Return the (X, Y) coordinate for the center point of the cell that contains the specified text.  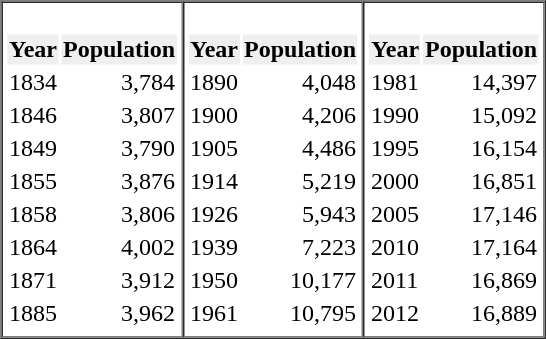
1950 (214, 281)
1914 (214, 181)
16,154 (482, 149)
2010 (396, 247)
1900 (214, 115)
4,486 (300, 149)
3,790 (120, 149)
3,807 (120, 115)
3,962 (120, 313)
1905 (214, 149)
1855 (34, 181)
3,876 (120, 181)
5,943 (300, 215)
Year Population 1981 14,397 1990 15,092 1995 16,154 2000 16,851 2005 17,146 2010 17,164 2011 16,869 2012 16,889 (454, 170)
1961 (214, 313)
Year Population 1834 3,784 1846 3,807 1849 3,790 1855 3,876 1858 3,806 1864 4,002 1871 3,912 1885 3,962 (92, 170)
2011 (396, 281)
15,092 (482, 115)
Year Population 1890 4,048 1900 4,206 1905 4,486 1914 5,219 1926 5,943 1939 7,223 1950 10,177 1961 10,795 (274, 170)
1834 (34, 83)
2005 (396, 215)
1846 (34, 115)
10,795 (300, 313)
14,397 (482, 83)
1939 (214, 247)
17,146 (482, 215)
2012 (396, 313)
1995 (396, 149)
16,889 (482, 313)
2000 (396, 181)
1864 (34, 247)
3,806 (120, 215)
3,912 (120, 281)
1849 (34, 149)
16,869 (482, 281)
4,048 (300, 83)
4,002 (120, 247)
5,219 (300, 181)
16,851 (482, 181)
10,177 (300, 281)
17,164 (482, 247)
3,784 (120, 83)
1890 (214, 83)
1981 (396, 83)
1885 (34, 313)
1871 (34, 281)
1858 (34, 215)
4,206 (300, 115)
1926 (214, 215)
7,223 (300, 247)
1990 (396, 115)
